Detect which cell encompasses the target text, then output its [X, Y] center coordinate. 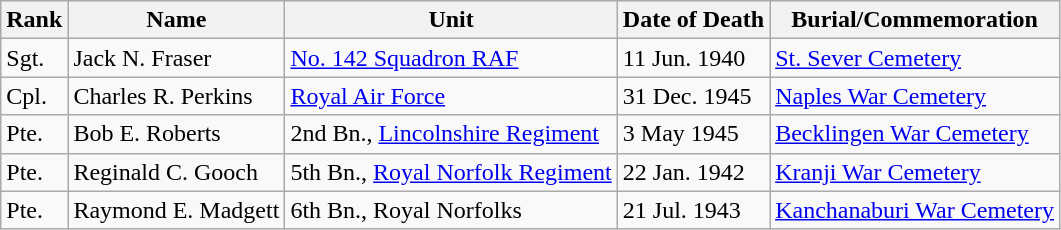
No. 142 Squadron RAF [451, 58]
5th Bn., Royal Norfolk Regiment [451, 172]
Name [176, 20]
6th Bn., Royal Norfolks [451, 210]
Naples War Cemetery [915, 96]
Kranji War Cemetery [915, 172]
Rank [34, 20]
3 May 1945 [693, 134]
Date of Death [693, 20]
2nd Bn., Lincolnshire Regiment [451, 134]
Burial/Commemoration [915, 20]
21 Jul. 1943 [693, 210]
Charles R. Perkins [176, 96]
31 Dec. 1945 [693, 96]
Reginald C. Gooch [176, 172]
Unit [451, 20]
St. Sever Cemetery [915, 58]
Sgt. [34, 58]
Royal Air Force [451, 96]
Cpl. [34, 96]
Kanchanaburi War Cemetery [915, 210]
Raymond E. Madgett [176, 210]
22 Jan. 1942 [693, 172]
Bob E. Roberts [176, 134]
Jack N. Fraser [176, 58]
Becklingen War Cemetery [915, 134]
11 Jun. 1940 [693, 58]
